From the cell containing the given text, extract its center point as [x, y] coordinate. 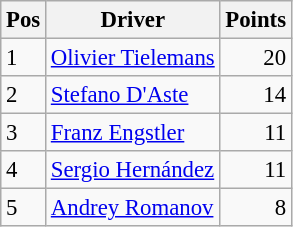
Sergio Hernández [133, 170]
Points [256, 20]
3 [24, 133]
8 [256, 208]
4 [24, 170]
2 [24, 95]
20 [256, 58]
14 [256, 95]
Pos [24, 20]
Andrey Romanov [133, 208]
Stefano D'Aste [133, 95]
Franz Engstler [133, 133]
Olivier Tielemans [133, 58]
5 [24, 208]
Driver [133, 20]
1 [24, 58]
